Scan for the cell matching the given text and deliver its [x, y] coordinate at center. 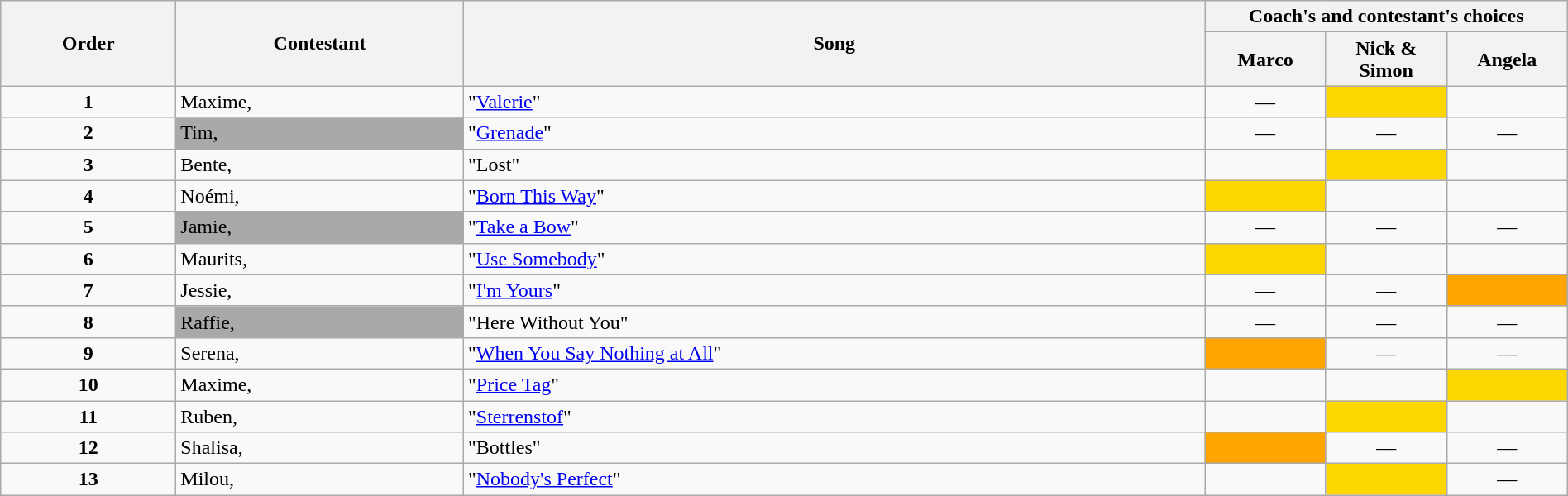
Ruben, [320, 416]
2 [88, 133]
"Valerie" [834, 102]
Jessie, [320, 290]
4 [88, 196]
Shalisa, [320, 448]
11 [88, 416]
"Price Tag" [834, 384]
6 [88, 259]
"Take a Bow" [834, 227]
"Grenade" [834, 133]
Contestant [320, 43]
"Use Somebody" [834, 259]
"Born This Way" [834, 196]
Raffie, [320, 322]
"Nobody's Perfect" [834, 479]
Maurits, [320, 259]
Noémi, [320, 196]
Angela [1507, 60]
8 [88, 322]
10 [88, 384]
"When You Say Nothing at All" [834, 353]
"I'm Yours" [834, 290]
Song [834, 43]
5 [88, 227]
13 [88, 479]
"Here Without You" [834, 322]
"Lost" [834, 165]
Order [88, 43]
1 [88, 102]
Serena, [320, 353]
"Sterrenstof" [834, 416]
7 [88, 290]
Nick & Simon [1386, 60]
Marco [1265, 60]
12 [88, 448]
Bente, [320, 165]
Milou, [320, 479]
Jamie, [320, 227]
"Bottles" [834, 448]
Coach's and contestant's choices [1386, 17]
9 [88, 353]
Tim, [320, 133]
3 [88, 165]
